From the cell containing the given text, extract its center point as [X, Y] coordinate. 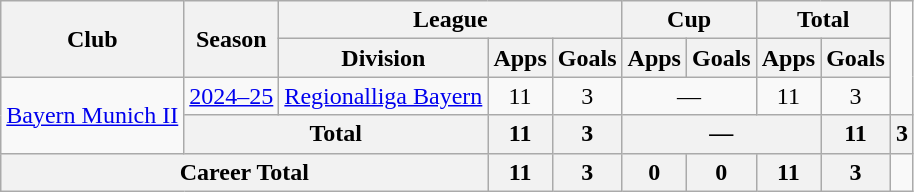
Cup [689, 20]
Club [92, 39]
Season [232, 39]
Regionalliga Bayern [384, 96]
2024–25 [232, 96]
Division [384, 58]
Bayern Munich II [92, 115]
Career Total [244, 172]
League [450, 20]
